Search for the cell housing the specified text and yield its [x, y] center coordinate. 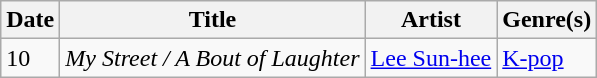
Lee Sun-hee [431, 58]
K-pop [547, 58]
My Street / A Bout of Laughter [212, 58]
Date [30, 20]
Title [212, 20]
10 [30, 58]
Genre(s) [547, 20]
Artist [431, 20]
